Capture the cell that displays the provided text and extract its [x, y] central coordinate. 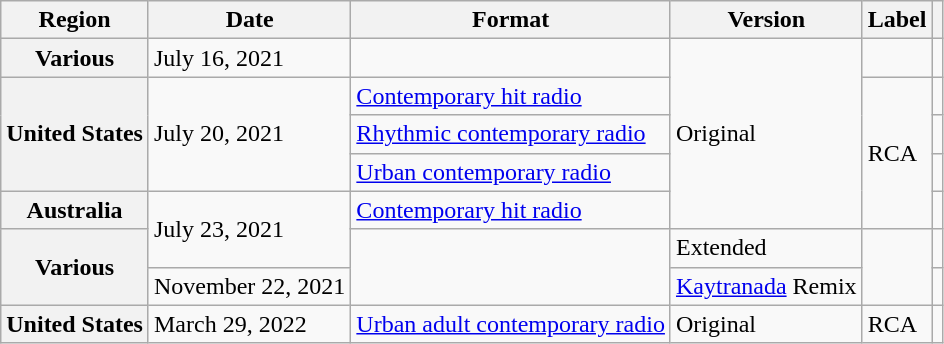
Extended [766, 248]
Kaytranada Remix [766, 286]
July 20, 2021 [249, 134]
Urban contemporary radio [511, 172]
Urban adult contemporary radio [511, 324]
November 22, 2021 [249, 286]
Rhythmic contemporary radio [511, 134]
July 16, 2021 [249, 58]
Format [511, 20]
Date [249, 20]
March 29, 2022 [249, 324]
Australia [75, 210]
Label [897, 20]
Version [766, 20]
Region [75, 20]
July 23, 2021 [249, 229]
